Search for the cell housing the specified text and yield its [x, y] center coordinate. 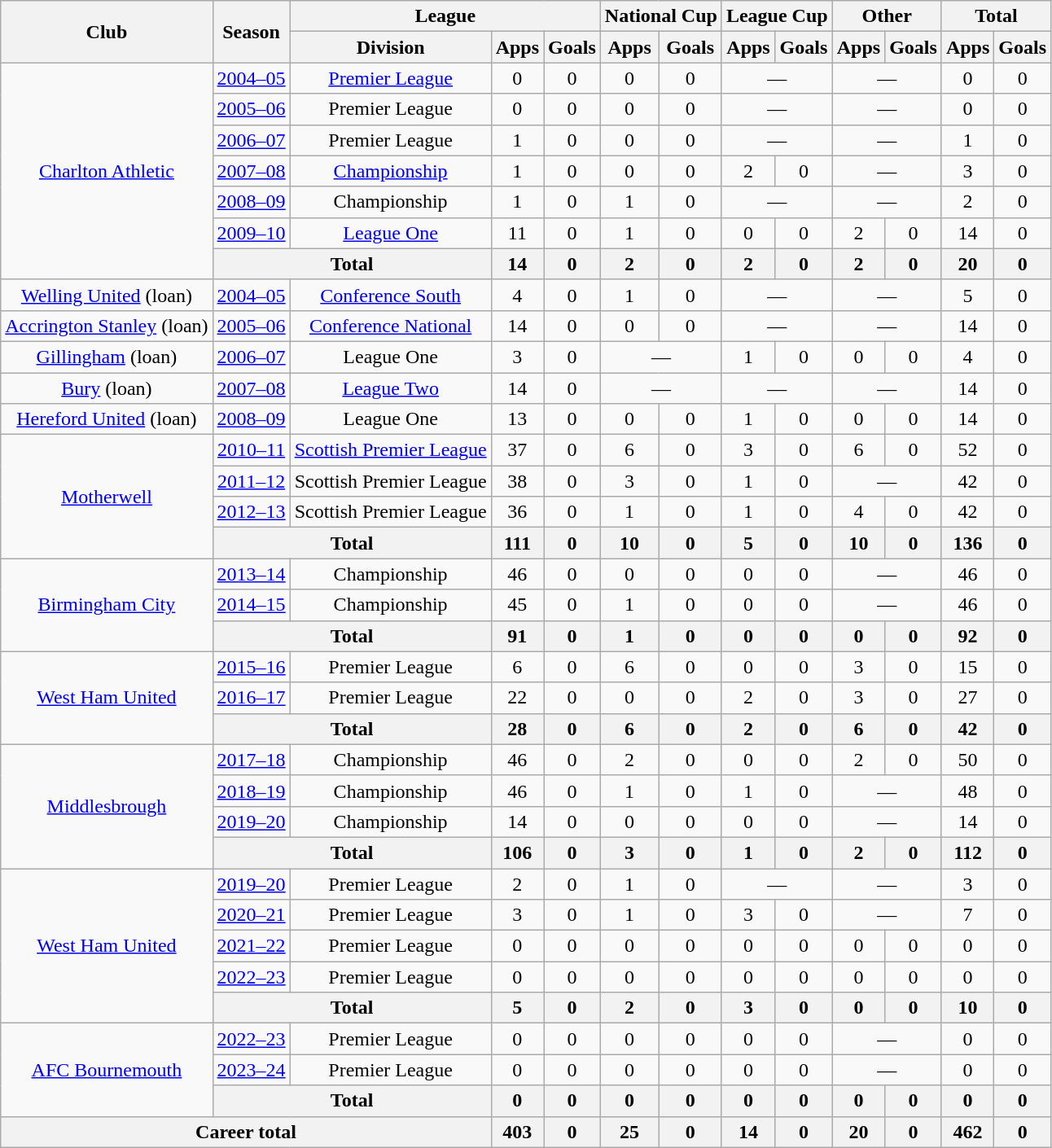
22 [517, 698]
League Cup [777, 16]
25 [629, 1132]
28 [517, 729]
Club [107, 32]
Accrington Stanley (loan) [107, 326]
2015–16 [251, 667]
2010–11 [251, 450]
37 [517, 450]
2013–14 [251, 574]
Bury (loan) [107, 388]
136 [967, 543]
Season [251, 32]
91 [517, 636]
2012–13 [251, 512]
Charlton Athletic [107, 171]
15 [967, 667]
2018–19 [251, 791]
403 [517, 1132]
Conference South [391, 295]
52 [967, 450]
111 [517, 543]
National Cup [661, 16]
League Two [391, 388]
Birmingham City [107, 605]
Welling United (loan) [107, 295]
48 [967, 791]
38 [517, 481]
2014–15 [251, 605]
AFC Bournemouth [107, 1070]
League [445, 16]
Hereford United (loan) [107, 419]
13 [517, 419]
106 [517, 852]
36 [517, 512]
50 [967, 760]
27 [967, 698]
Other [887, 16]
2020–21 [251, 915]
2017–18 [251, 760]
11 [517, 233]
Middlesbrough [107, 806]
Division [391, 47]
45 [517, 605]
112 [967, 852]
2023–24 [251, 1070]
Motherwell [107, 497]
7 [967, 915]
Conference National [391, 326]
2016–17 [251, 698]
2009–10 [251, 233]
2021–22 [251, 946]
Gillingham (loan) [107, 357]
92 [967, 636]
462 [967, 1132]
Career total [246, 1132]
2011–12 [251, 481]
